Return the (x, y) coordinate for the center point of the cell that contains the specified text.  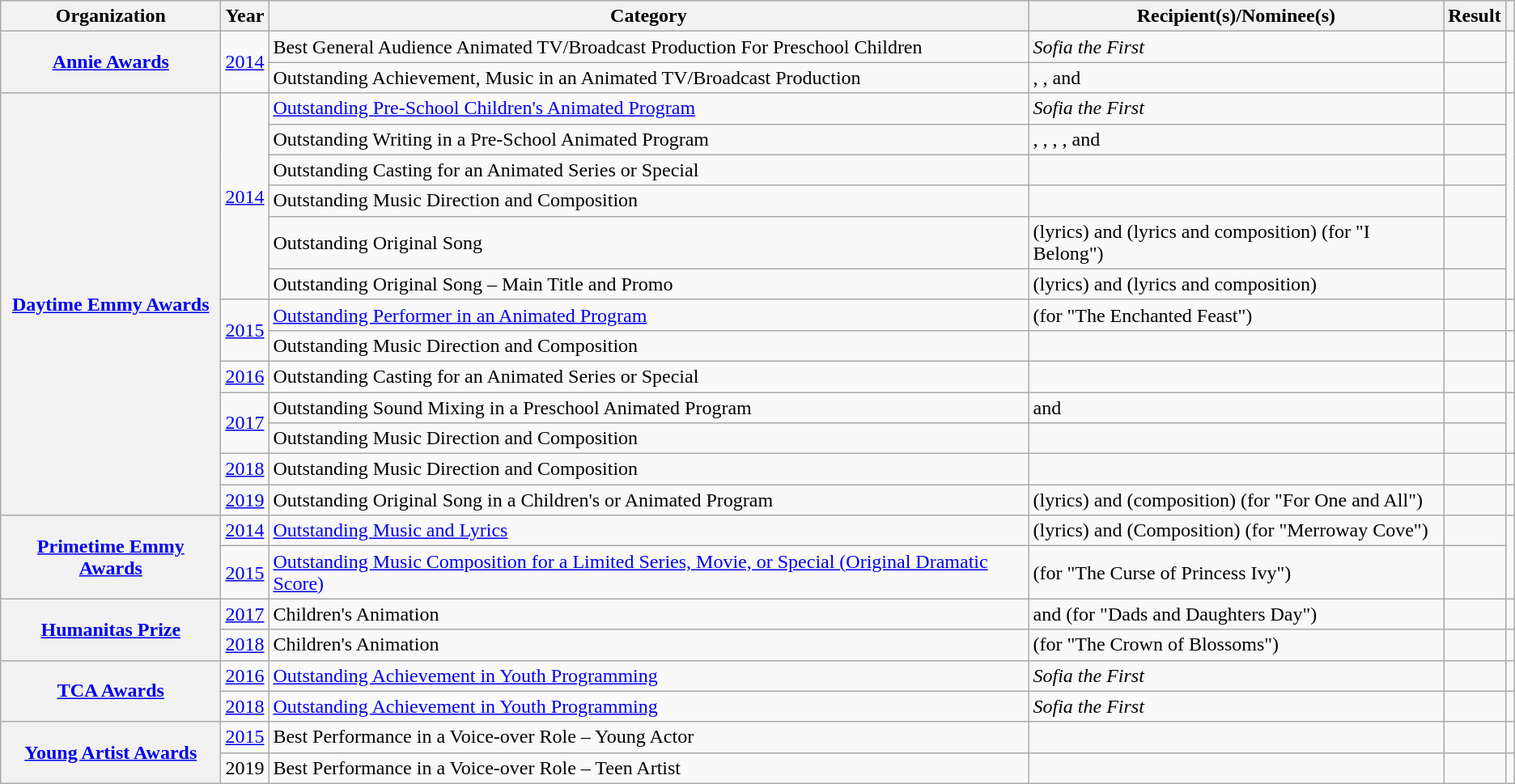
Recipient(s)/Nominee(s) (1237, 16)
Young Artist Awards (111, 752)
and (1237, 407)
, , and (1237, 78)
(lyrics) and (Composition) (for "Merroway Cove") (1237, 531)
Outstanding Original Song – Main Title and Promo (649, 284)
Daytime Emmy Awards (111, 304)
(lyrics) and (lyrics and composition) (for "I Belong") (1237, 243)
Outstanding Sound Mixing in a Preschool Animated Program (649, 407)
Outstanding Original Song (649, 243)
Outstanding Performer in an Animated Program (649, 315)
Outstanding Achievement, Music in an Animated TV/Broadcast Production (649, 78)
Year (244, 16)
Outstanding Music and Lyrics (649, 531)
Organization (111, 16)
and (for "Dads and Daughters Day") (1237, 614)
(for "The Enchanted Feast") (1237, 315)
Best Performance in a Voice-over Role – Teen Artist (649, 768)
Primetime Emmy Awards (111, 557)
Best General Audience Animated TV/Broadcast Production For Preschool Children (649, 47)
TCA Awards (111, 691)
(for "The Crown of Blossoms") (1237, 645)
Outstanding Writing in a Pre-School Animated Program (649, 139)
(lyrics) and (composition) (for "For One and All") (1237, 500)
(for "The Curse of Princess Ivy") (1237, 573)
(lyrics) and (lyrics and composition) (1237, 284)
Best Performance in a Voice-over Role – Young Actor (649, 737)
, , , , and (1237, 139)
Annie Awards (111, 62)
Outstanding Original Song in a Children's or Animated Program (649, 500)
Category (649, 16)
Humanitas Prize (111, 629)
Outstanding Pre-School Children's Animated Program (649, 108)
Outstanding Music Composition for a Limited Series, Movie, or Special (Original Dramatic Score) (649, 573)
Result (1475, 16)
